From the cell containing the given text, extract its center point as [x, y] coordinate. 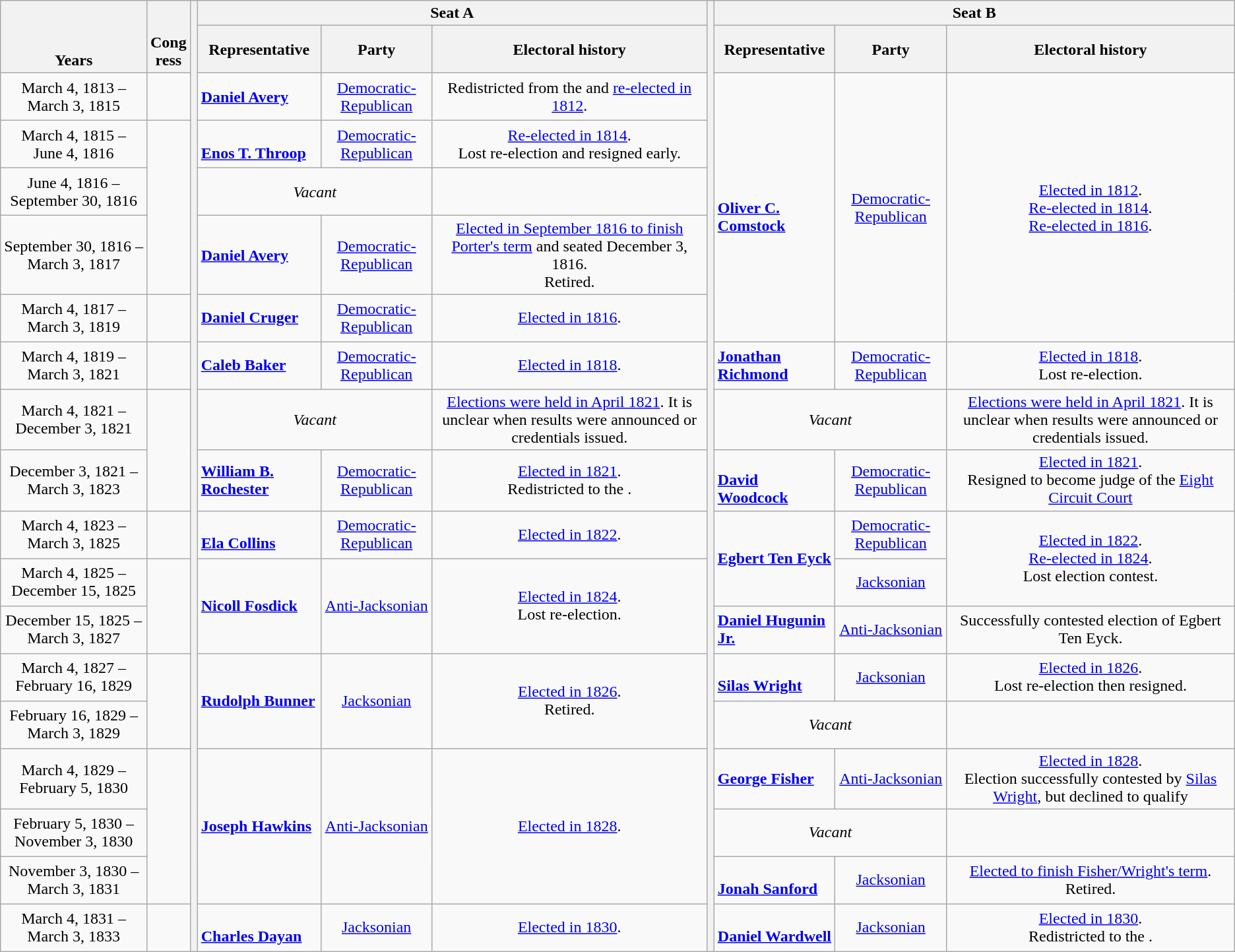
Elected in 1826.Lost re-election then resigned. [1091, 677]
March 4, 1813 –March 3, 1815 [74, 97]
Elected in 1830.Redistricted to the . [1091, 928]
November 3, 1830 –March 3, 1831 [74, 880]
March 4, 1829 –February 5, 1830 [74, 778]
Successfully contested election of Egbert Ten Eyck. [1091, 629]
March 4, 1827 –February 16, 1829 [74, 677]
Jonathan Richmond [775, 365]
Seat A [452, 13]
Elected in 1826.Retired. [569, 701]
Elected in 1818. [569, 365]
February 5, 1830 –November 3, 1830 [74, 833]
William B. Rochester [259, 480]
Elected in 1821.Resigned to become judge of the Eight Circuit Court [1091, 480]
Elected in 1816. [569, 318]
March 4, 1821 –December 3, 1821 [74, 420]
Caleb Baker [259, 365]
Elected in 1822. [569, 534]
Elected in 1821.Redistricted to the . [569, 480]
Rudolph Bunner [259, 701]
February 16, 1829 –March 3, 1829 [74, 724]
Elected in 1828.Election successfully contested by Silas Wright, but declined to qualify [1091, 778]
David Woodcock [775, 480]
Daniel Wardwell [775, 928]
Joseph Hawkins [259, 826]
March 4, 1823 –March 3, 1825 [74, 534]
Daniel Cruger [259, 318]
Elected in 1828. [569, 826]
Enos T. Throop [259, 144]
March 4, 1825 –December 15, 1825 [74, 582]
Oliver C. Comstock [775, 207]
Re-elected in 1814.Lost re-election and resigned early. [569, 144]
Ela Collins [259, 534]
Elected to finish Fisher/Wright's term.Retired. [1091, 880]
Jonah Sanford [775, 880]
March 4, 1815 –June 4, 1816 [74, 144]
Elected in 1830. [569, 928]
Elected in 1812.Re-elected in 1814.Re-elected in 1816. [1091, 207]
George Fisher [775, 778]
March 4, 1831 –March 3, 1833 [74, 928]
Daniel Hugunin Jr. [775, 629]
March 4, 1819 –March 3, 1821 [74, 365]
June 4, 1816 –September 30, 1816 [74, 192]
Silas Wright [775, 677]
Elected in 1818.Lost re-election. [1091, 365]
Elected in September 1816 to finish Porter's term and seated December 3, 1816.Retired. [569, 255]
Elected in 1824.Lost re-election. [569, 606]
Redistricted from the and re-elected in 1812. [569, 97]
Charles Dayan [259, 928]
Seat B [974, 13]
Nicoll Fosdick [259, 606]
Years [74, 37]
March 4, 1817 –March 3, 1819 [74, 318]
Egbert Ten Eyck [775, 558]
Elected in 1822.Re-elected in 1824.Lost election contest. [1091, 558]
December 3, 1821 –March 3, 1823 [74, 480]
December 15, 1825 –March 3, 1827 [74, 629]
September 30, 1816 –March 3, 1817 [74, 255]
Congress [168, 37]
